Provide the [x, y] coordinate of the cell's center where the given text is located.  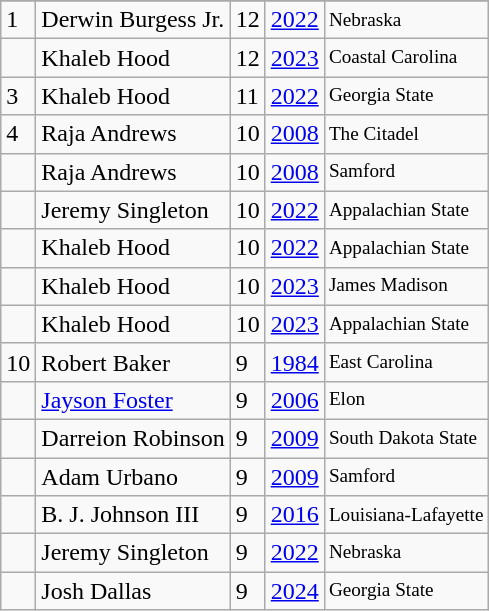
3 [18, 96]
East Carolina [406, 362]
Elon [406, 400]
1 [18, 20]
Jayson Foster [133, 400]
11 [248, 96]
The Citadel [406, 134]
4 [18, 134]
Adam Urbano [133, 477]
Derwin Burgess Jr. [133, 20]
Louisiana-Lafayette [406, 515]
2016 [294, 515]
2006 [294, 400]
2024 [294, 591]
Josh Dallas [133, 591]
James Madison [406, 286]
B. J. Johnson III [133, 515]
Darreion Robinson [133, 438]
Robert Baker [133, 362]
1984 [294, 362]
South Dakota State [406, 438]
Coastal Carolina [406, 58]
